Scan for the cell matching the given text and deliver its [X, Y] coordinate at center. 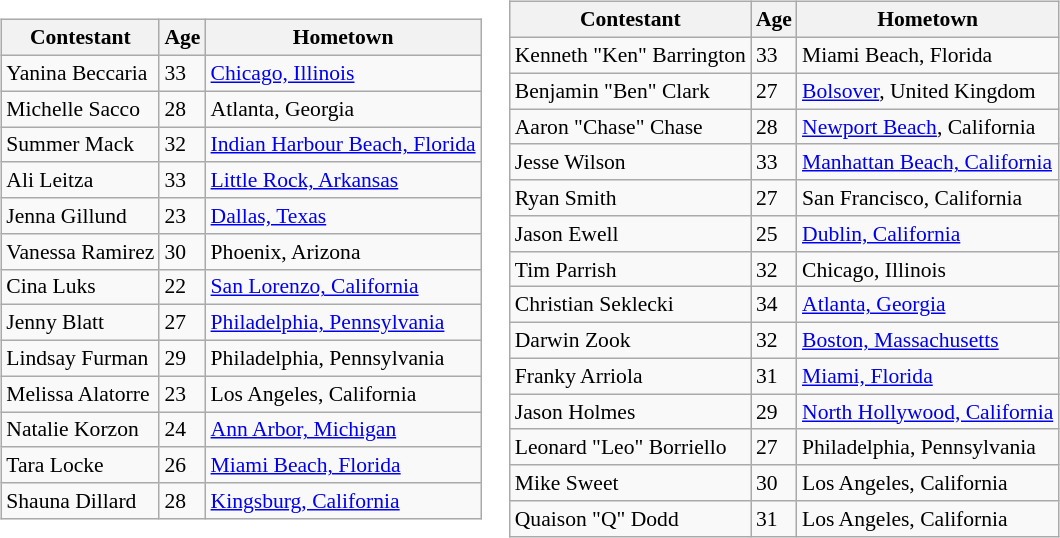
Lindsay Furman [80, 358]
Benjamin "Ben" Clark [630, 91]
Natalie Korzon [80, 430]
Indian Harbour Beach, Florida [344, 145]
San Lorenzo, California [344, 287]
Summer Mack [80, 145]
Manhattan Beach, California [928, 162]
Darwin Zook [630, 340]
Leonard "Leo" Borriello [630, 447]
Ali Leitza [80, 180]
Dallas, Texas [344, 216]
Jason Ewell [630, 234]
Aaron "Chase" Chase [630, 127]
Kenneth "Ken" Barrington [630, 55]
Ann Arbor, Michigan [344, 430]
25 [774, 234]
24 [182, 430]
Dublin, California [928, 234]
Phoenix, Arizona [344, 251]
Newport Beach, California [928, 127]
North Hollywood, California [928, 412]
Tim Parrish [630, 269]
22 [182, 287]
26 [182, 465]
Vanessa Ramirez [80, 251]
Mike Sweet [630, 483]
Jason Holmes [630, 412]
34 [774, 305]
Jenny Blatt [80, 323]
Shauna Dillard [80, 501]
Quaison "Q" Dodd [630, 519]
Jesse Wilson [630, 162]
Christian Seklecki [630, 305]
San Francisco, California [928, 198]
Kingsburg, California [344, 501]
Miami, Florida [928, 376]
Melissa Alatorre [80, 394]
Tara Locke [80, 465]
Yanina Beccaria [80, 73]
Cina Luks [80, 287]
Bolsover, United Kingdom [928, 91]
Ryan Smith [630, 198]
Boston, Massachusetts [928, 340]
Jenna Gillund [80, 216]
Franky Arriola [630, 376]
Little Rock, Arkansas [344, 180]
Michelle Sacco [80, 109]
